Detect which cell encompasses the target text, then output its (x, y) center coordinate. 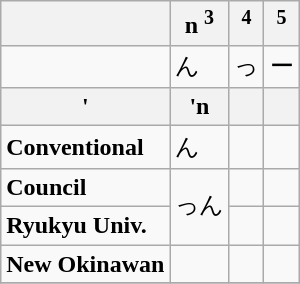
Conventional (86, 148)
4 (246, 24)
Council (86, 187)
n 3 (200, 24)
っ (246, 66)
'n (200, 107)
Ryukyu Univ. (86, 226)
っん (200, 206)
5 (282, 24)
New Okinawan (86, 264)
' (86, 107)
ー (282, 66)
